Determine the (x, y) coordinate at the center of the cell enclosing the given text.  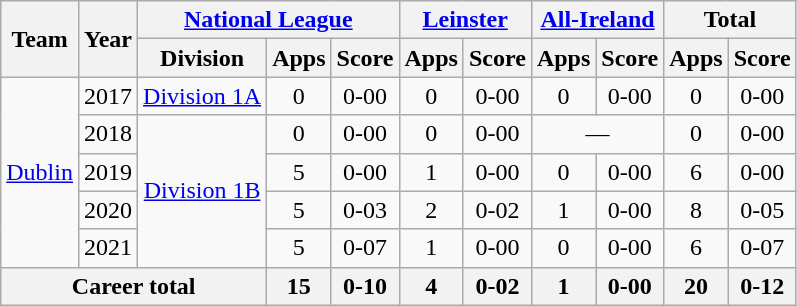
Total (730, 20)
Division 1B (202, 191)
2018 (108, 134)
Team (40, 39)
8 (696, 210)
2017 (108, 96)
0-05 (762, 210)
Dublin (40, 172)
15 (299, 286)
Division (202, 58)
0-03 (365, 210)
— (597, 134)
Career total (134, 286)
Division 1A (202, 96)
0-12 (762, 286)
2020 (108, 210)
2 (431, 210)
2021 (108, 248)
Year (108, 39)
2019 (108, 172)
0-10 (365, 286)
4 (431, 286)
National League (268, 20)
All-Ireland (597, 20)
20 (696, 286)
Leinster (465, 20)
